Pinpoint the cell where the given text exists, returning its [x, y] midpoint coordinate. 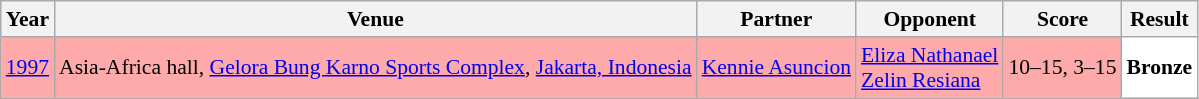
Kennie Asuncion [776, 68]
1997 [28, 68]
Year [28, 19]
10–15, 3–15 [1062, 68]
Venue [376, 19]
Eliza Nathanael Zelin Resiana [930, 68]
Score [1062, 19]
Partner [776, 19]
Result [1159, 19]
Asia-Africa hall, Gelora Bung Karno Sports Complex, Jakarta, Indonesia [376, 68]
Bronze [1159, 68]
Opponent [930, 19]
